Provide the (X, Y) coordinate of the cell's center where the given text is located.  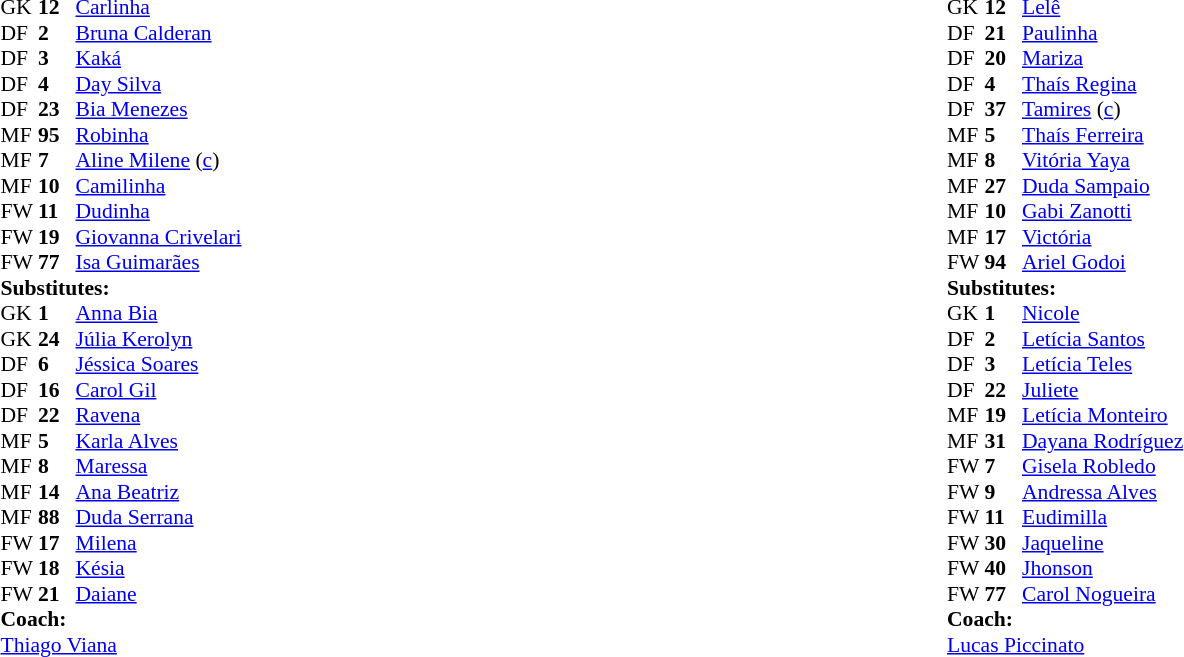
Ana Beatriz (159, 492)
Nicole (1102, 313)
Letícia Teles (1102, 365)
Mariza (1102, 59)
Day Silva (159, 84)
Ravena (159, 415)
Anna Bia (159, 313)
Victória (1102, 237)
Thaís Regina (1102, 84)
Dudinha (159, 211)
40 (1003, 569)
Letícia Monteiro (1102, 415)
Jéssica Soares (159, 365)
Bia Menezes (159, 109)
Duda Serrana (159, 517)
31 (1003, 441)
Vitória Yaya (1102, 161)
Letícia Santos (1102, 339)
Bruna Calderan (159, 33)
Carol Gil (159, 390)
16 (57, 390)
30 (1003, 543)
Milena (159, 543)
Giovanna Crivelari (159, 237)
Isa Guimarães (159, 263)
Duda Sampaio (1102, 186)
Aline Milene (c) (159, 161)
37 (1003, 109)
Carol Nogueira (1102, 594)
Daiane (159, 594)
18 (57, 569)
Jaqueline (1102, 543)
Dayana Rodríguez (1102, 441)
Gisela Robledo (1102, 467)
95 (57, 135)
6 (57, 365)
88 (57, 517)
23 (57, 109)
Juliete (1102, 390)
Maressa (159, 467)
Kaká (159, 59)
20 (1003, 59)
Karla Alves (159, 441)
27 (1003, 186)
Gabi Zanotti (1102, 211)
Júlia Kerolyn (159, 339)
Ariel Godoi (1102, 263)
Camilinha (159, 186)
Andressa Alves (1102, 492)
94 (1003, 263)
Paulinha (1102, 33)
Jhonson (1102, 569)
9 (1003, 492)
Robinha (159, 135)
Késia (159, 569)
14 (57, 492)
Tamires (c) (1102, 109)
24 (57, 339)
Thaís Ferreira (1102, 135)
Eudimilla (1102, 517)
